Capture the cell that displays the provided text and extract its [X, Y] central coordinate. 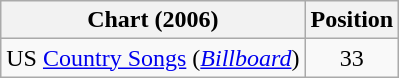
33 [352, 58]
Position [352, 20]
US Country Songs (Billboard) [153, 58]
Chart (2006) [153, 20]
